Output the (x, y) coordinate of the center of the cell containing the given text.  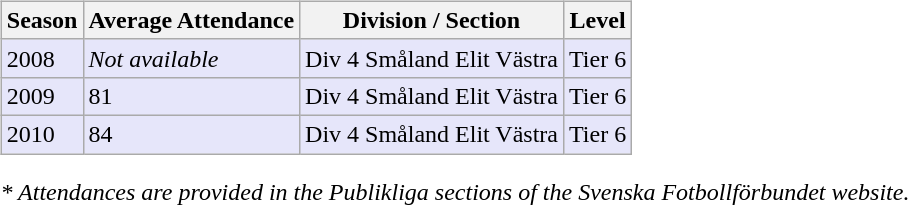
Average Attendance (192, 20)
2010 (42, 134)
Not available (192, 58)
81 (192, 96)
2009 (42, 96)
Level (597, 20)
Season (42, 20)
Division / Section (432, 20)
2008 (42, 58)
84 (192, 134)
